Pinpoint the cell where the given text exists, returning its [x, y] midpoint coordinate. 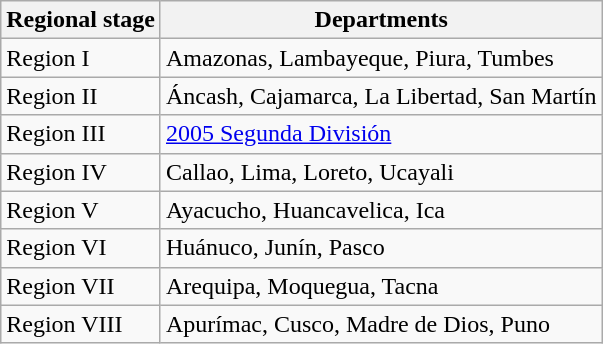
2005 Segunda División [381, 134]
Callao, Lima, Loreto, Ucayali [381, 172]
Regional stage [81, 20]
Amazonas, Lambayeque, Piura, Tumbes [381, 58]
Region IV [81, 172]
Apurímac, Cusco, Madre de Dios, Puno [381, 324]
Region VI [81, 248]
Region VIII [81, 324]
Region I [81, 58]
Áncash, Cajamarca, La Libertad, San Martín [381, 96]
Region III [81, 134]
Arequipa, Moquegua, Tacna [381, 286]
Departments [381, 20]
Ayacucho, Huancavelica, Ica [381, 210]
Region II [81, 96]
Region VII [81, 286]
Region V [81, 210]
Huánuco, Junín, Pasco [381, 248]
